Identify which cell holds the provided text, then report its (x, y) central coordinate. 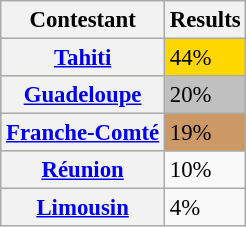
Limousin (83, 208)
Franche-Comté (83, 133)
4% (204, 208)
Results (204, 20)
Tahiti (83, 58)
20% (204, 95)
Réunion (83, 170)
10% (204, 170)
Guadeloupe (83, 95)
Contestant (83, 20)
44% (204, 58)
19% (204, 133)
